Extract the [x, y] coordinate from the center of the cell holding the provided text.  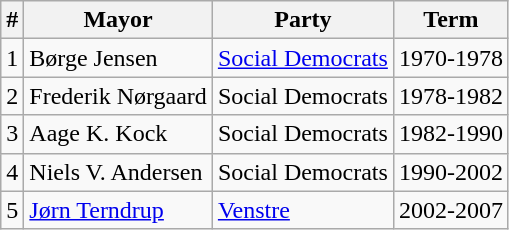
Term [450, 20]
Aage K. Kock [118, 134]
2002-2007 [450, 210]
Børge Jensen [118, 58]
1982-1990 [450, 134]
# [12, 20]
1978-1982 [450, 96]
1 [12, 58]
Mayor [118, 20]
1990-2002 [450, 172]
1970-1978 [450, 58]
Niels V. Andersen [118, 172]
Jørn Terndrup [118, 210]
Party [302, 20]
3 [12, 134]
2 [12, 96]
Frederik Nørgaard [118, 96]
Venstre [302, 210]
5 [12, 210]
4 [12, 172]
